Provide the (x, y) coordinate of the cell's center where the given text is located.  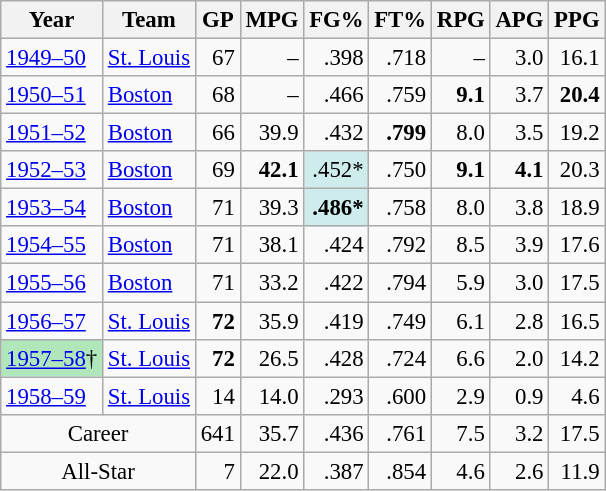
22.0 (272, 471)
.424 (336, 245)
20.4 (577, 95)
3.8 (520, 208)
.428 (336, 358)
14.2 (577, 358)
1953–54 (52, 208)
.794 (400, 283)
.799 (400, 133)
1952–53 (52, 170)
38.1 (272, 245)
GP (218, 20)
MPG (272, 20)
.724 (400, 358)
2.6 (520, 471)
2.0 (520, 358)
641 (218, 433)
3.7 (520, 95)
66 (218, 133)
67 (218, 58)
17.6 (577, 245)
.761 (400, 433)
14.0 (272, 396)
.486* (336, 208)
.452* (336, 170)
42.1 (272, 170)
35.7 (272, 433)
18.9 (577, 208)
3.5 (520, 133)
3.2 (520, 433)
16.5 (577, 321)
APG (520, 20)
1954–55 (52, 245)
.466 (336, 95)
.398 (336, 58)
.422 (336, 283)
1951–52 (52, 133)
68 (218, 95)
Career (98, 433)
.792 (400, 245)
.758 (400, 208)
.600 (400, 396)
33.2 (272, 283)
8.5 (460, 245)
.718 (400, 58)
19.2 (577, 133)
35.9 (272, 321)
1956–57 (52, 321)
7 (218, 471)
1949–50 (52, 58)
6.6 (460, 358)
All-Star (98, 471)
69 (218, 170)
2.9 (460, 396)
.387 (336, 471)
1957–58† (52, 358)
PPG (577, 20)
11.9 (577, 471)
.749 (400, 321)
.293 (336, 396)
14 (218, 396)
RPG (460, 20)
4.1 (520, 170)
.432 (336, 133)
39.9 (272, 133)
7.5 (460, 433)
39.3 (272, 208)
1950–51 (52, 95)
.750 (400, 170)
.759 (400, 95)
2.8 (520, 321)
Year (52, 20)
FT% (400, 20)
20.3 (577, 170)
FG% (336, 20)
1958–59 (52, 396)
0.9 (520, 396)
.436 (336, 433)
5.9 (460, 283)
6.1 (460, 321)
1955–56 (52, 283)
Team (148, 20)
.419 (336, 321)
3.9 (520, 245)
.854 (400, 471)
26.5 (272, 358)
16.1 (577, 58)
